Provide the [X, Y] coordinate of the cell's center where the given text is located.  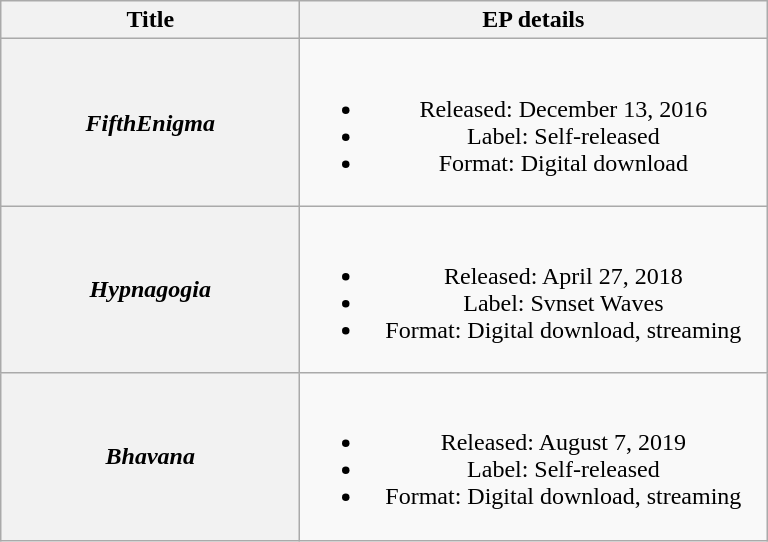
EP details [534, 20]
Title [150, 20]
Released: April 27, 2018Label: Svnset WavesFormat: Digital download, streaming [534, 290]
FifthEnigma [150, 122]
Hypnagogia [150, 290]
Released: December 13, 2016Label: Self-releasedFormat: Digital download [534, 122]
Bhavana [150, 456]
Released: August 7, 2019Label: Self-releasedFormat: Digital download, streaming [534, 456]
